Output the [x, y] coordinate of the center of the cell containing the given text.  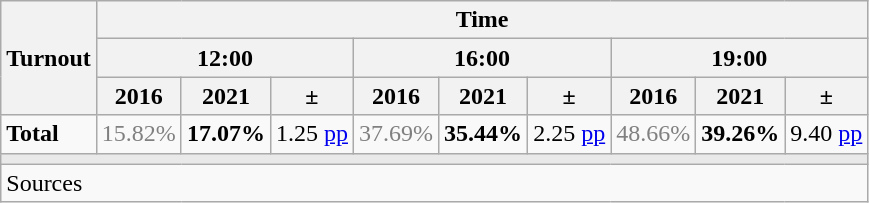
16:00 [482, 58]
2.25 pp [570, 134]
15.82% [138, 134]
19:00 [740, 58]
12:00 [224, 58]
Total [49, 134]
Time [482, 20]
17.07% [226, 134]
48.66% [654, 134]
Sources [434, 183]
9.40 pp [826, 134]
35.44% [484, 134]
37.69% [396, 134]
1.25 pp [312, 134]
Turnout [49, 58]
39.26% [740, 134]
